Pinpoint the cell where the given text exists, returning its [X, Y] midpoint coordinate. 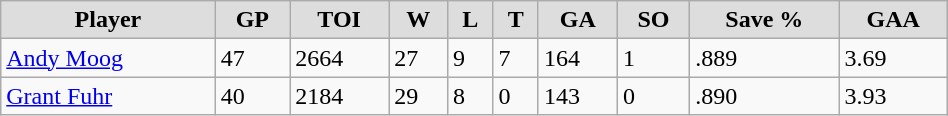
GA [578, 20]
T [516, 20]
.889 [764, 58]
Grant Fuhr [108, 96]
GP [252, 20]
1 [653, 58]
143 [578, 96]
27 [418, 58]
Save % [764, 20]
29 [418, 96]
40 [252, 96]
Andy Moog [108, 58]
3.93 [893, 96]
2184 [340, 96]
3.69 [893, 58]
W [418, 20]
8 [470, 96]
GAA [893, 20]
L [470, 20]
SO [653, 20]
164 [578, 58]
9 [470, 58]
7 [516, 58]
2664 [340, 58]
.890 [764, 96]
47 [252, 58]
TOI [340, 20]
Player [108, 20]
